Determine the (X, Y) coordinate at the center of the cell enclosing the given text.  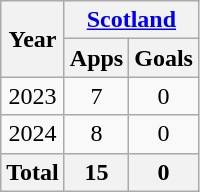
15 (96, 172)
Goals (164, 58)
Total (33, 172)
7 (96, 96)
Apps (96, 58)
Scotland (131, 20)
Year (33, 39)
2023 (33, 96)
8 (96, 134)
2024 (33, 134)
